Locate the cell with the specified text and output its (x, y) center coordinate. 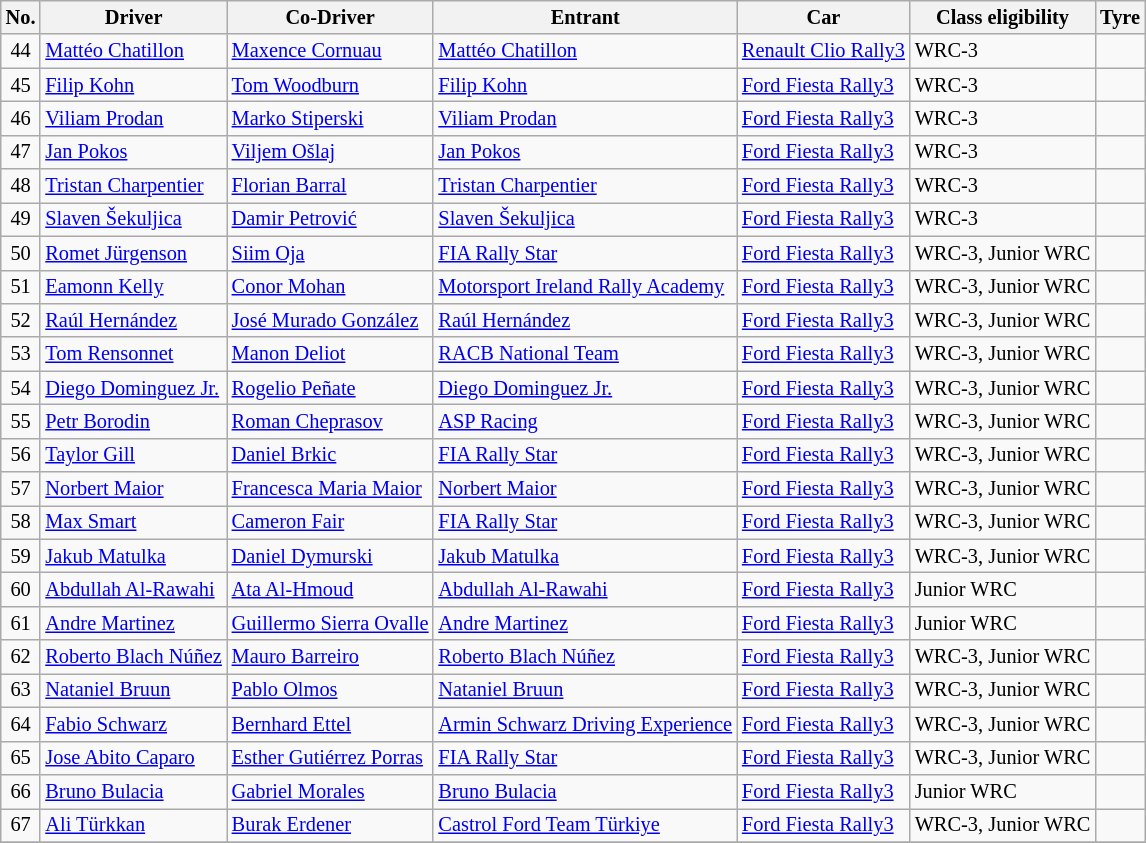
48 (21, 186)
Guillermo Sierra Ovalle (330, 623)
Car (824, 17)
Max Smart (133, 522)
47 (21, 152)
Driver (133, 17)
57 (21, 489)
63 (21, 690)
Eamonn Kelly (133, 287)
Florian Barral (330, 186)
Tyre (1120, 17)
Castrol Ford Team Türkiye (585, 825)
61 (21, 623)
56 (21, 455)
Ata Al-Hmoud (330, 589)
Pablo Olmos (330, 690)
51 (21, 287)
Manon Deliot (330, 354)
Fabio Schwarz (133, 724)
Motorsport Ireland Rally Academy (585, 287)
55 (21, 421)
Conor Mohan (330, 287)
Burak Erdener (330, 825)
67 (21, 825)
64 (21, 724)
52 (21, 320)
Class eligibility (1002, 17)
58 (21, 522)
50 (21, 253)
Entrant (585, 17)
Francesca Maria Maior (330, 489)
Maxence Cornuau (330, 51)
Roman Cheprasov (330, 421)
José Murado González (330, 320)
Mauro Barreiro (330, 657)
Gabriel Morales (330, 791)
44 (21, 51)
54 (21, 388)
No. (21, 17)
49 (21, 219)
Petr Borodin (133, 421)
45 (21, 85)
Siim Oja (330, 253)
59 (21, 556)
Renault Clio Rally3 (824, 51)
Romet Jürgenson (133, 253)
66 (21, 791)
65 (21, 758)
Daniel Dymurski (330, 556)
Taylor Gill (133, 455)
Damir Petrović (330, 219)
Ali Türkkan (133, 825)
Tom Rensonnet (133, 354)
RACB National Team (585, 354)
Bernhard Ettel (330, 724)
60 (21, 589)
Esther Gutiérrez Porras (330, 758)
62 (21, 657)
Co-Driver (330, 17)
Rogelio Peñate (330, 388)
Armin Schwarz Driving Experience (585, 724)
Marko Stiperski (330, 118)
Cameron Fair (330, 522)
53 (21, 354)
ASP Racing (585, 421)
Viljem Ošlaj (330, 152)
Daniel Brkic (330, 455)
46 (21, 118)
Tom Woodburn (330, 85)
Jose Abito Caparo (133, 758)
